Capture the cell that displays the provided text and extract its (x, y) central coordinate. 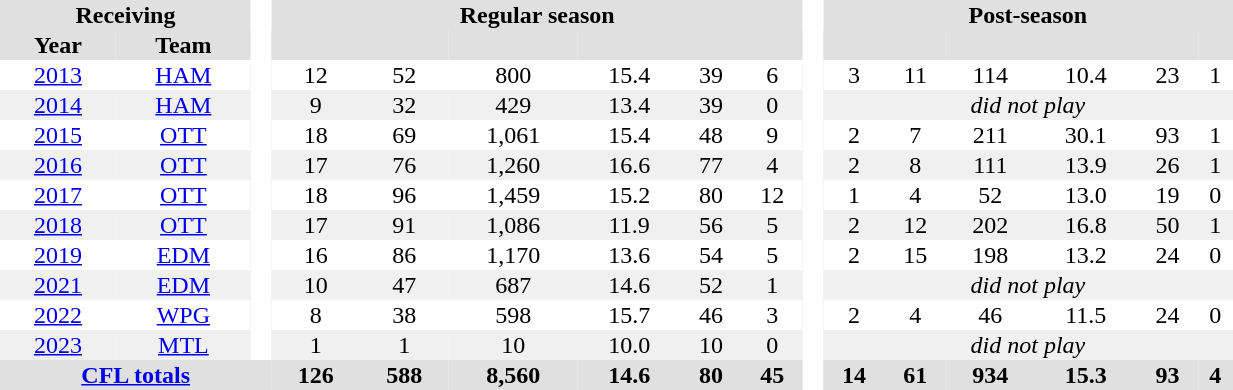
32 (404, 105)
38 (404, 315)
11.9 (629, 225)
86 (404, 255)
56 (710, 225)
13.9 (1086, 165)
Receiving (126, 15)
1,459 (514, 195)
13.6 (629, 255)
Year (58, 45)
15.2 (629, 195)
6 (772, 75)
WPG (184, 315)
598 (514, 315)
1,061 (514, 135)
69 (404, 135)
934 (990, 375)
588 (404, 375)
13.4 (629, 105)
16.6 (629, 165)
2022 (58, 315)
Regular season (537, 15)
687 (514, 285)
14 (854, 375)
800 (514, 75)
2021 (58, 285)
114 (990, 75)
11.5 (1086, 315)
50 (1168, 225)
1,170 (514, 255)
8,560 (514, 375)
7 (916, 135)
61 (916, 375)
Post-season (1028, 15)
1,086 (514, 225)
2017 (58, 195)
202 (990, 225)
2014 (58, 105)
48 (710, 135)
1,260 (514, 165)
54 (710, 255)
2019 (58, 255)
2015 (58, 135)
77 (710, 165)
2023 (58, 345)
10.4 (1086, 75)
2018 (58, 225)
126 (316, 375)
30.1 (1086, 135)
111 (990, 165)
11 (916, 75)
10.0 (629, 345)
211 (990, 135)
15 (916, 255)
15.7 (629, 315)
429 (514, 105)
26 (1168, 165)
45 (772, 375)
96 (404, 195)
15.3 (1086, 375)
91 (404, 225)
198 (990, 255)
47 (404, 285)
CFL totals (136, 375)
Team (184, 45)
19 (1168, 195)
76 (404, 165)
MTL (184, 345)
16 (316, 255)
2013 (58, 75)
16.8 (1086, 225)
13.0 (1086, 195)
2016 (58, 165)
23 (1168, 75)
13.2 (1086, 255)
